Locate the cell with the specified text and output its [X, Y] center coordinate. 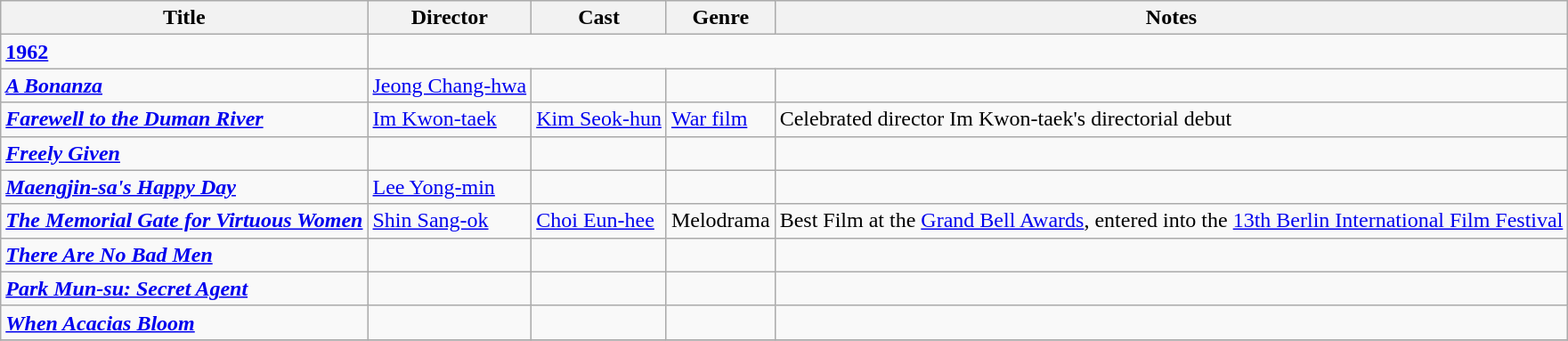
Notes [1172, 18]
Best Film at the Grand Bell Awards, entered into the 13th Berlin International Film Festival [1172, 221]
Maengjin-sa's Happy Day [184, 187]
Park Mun-su: Secret Agent [184, 288]
There Are No Bad Men [184, 255]
Farewell to the Duman River [184, 119]
Melodrama [720, 221]
Freely Given [184, 153]
The Memorial Gate for Virtuous Women [184, 221]
Im Kwon-taek [450, 119]
Choi Eun-hee [599, 221]
Director [450, 18]
War film [720, 119]
When Acacias Bloom [184, 322]
1962 [184, 52]
Genre [720, 18]
Title [184, 18]
Cast [599, 18]
Kim Seok-hun [599, 119]
A Bonanza [184, 85]
Celebrated director Im Kwon-taek's directorial debut [1172, 119]
Lee Yong-min [450, 187]
Jeong Chang-hwa [450, 85]
Shin Sang-ok [450, 221]
